Find where the given text appears and provide that cell's center as [x, y] coordinate. 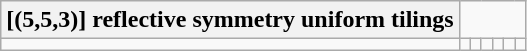
[(5,5,3)] reflective symmetry uniform tilings [230, 20]
